From the cell containing the given text, extract its center point as [X, Y] coordinate. 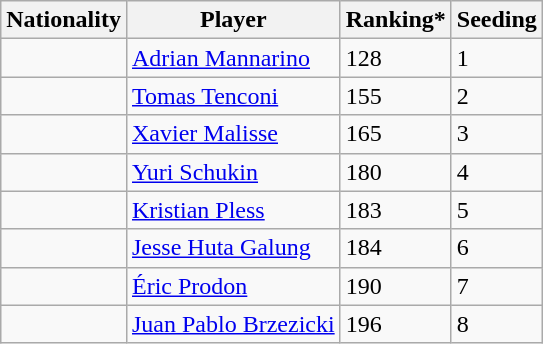
8 [496, 324]
2 [496, 96]
Jesse Huta Galung [233, 248]
184 [396, 248]
155 [396, 96]
Xavier Malisse [233, 134]
5 [496, 210]
190 [396, 286]
4 [496, 172]
180 [396, 172]
196 [396, 324]
1 [496, 58]
183 [396, 210]
Adrian Mannarino [233, 58]
165 [396, 134]
Player [233, 20]
6 [496, 248]
Ranking* [396, 20]
128 [396, 58]
Éric Prodon [233, 286]
Nationality [64, 20]
Kristian Pless [233, 210]
Tomas Tenconi [233, 96]
Seeding [496, 20]
3 [496, 134]
7 [496, 286]
Yuri Schukin [233, 172]
Juan Pablo Brzezicki [233, 324]
